For the text-containing cell, return its midpoint in [x, y] coordinate format. 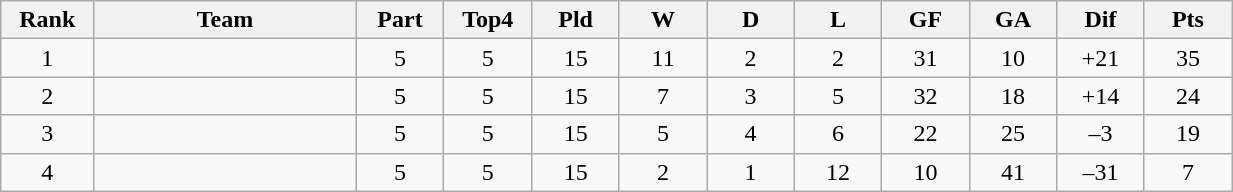
18 [1012, 96]
12 [838, 172]
Team [225, 20]
41 [1012, 172]
11 [662, 58]
GA [1012, 20]
W [662, 20]
Pld [576, 20]
Top4 [488, 20]
22 [926, 134]
31 [926, 58]
–3 [1100, 134]
+14 [1100, 96]
32 [926, 96]
Dif [1100, 20]
–31 [1100, 172]
24 [1188, 96]
19 [1188, 134]
Part [400, 20]
25 [1012, 134]
D [750, 20]
Rank [48, 20]
GF [926, 20]
6 [838, 134]
Pts [1188, 20]
L [838, 20]
35 [1188, 58]
+21 [1100, 58]
